Detect which cell encompasses the target text, then output its (X, Y) center coordinate. 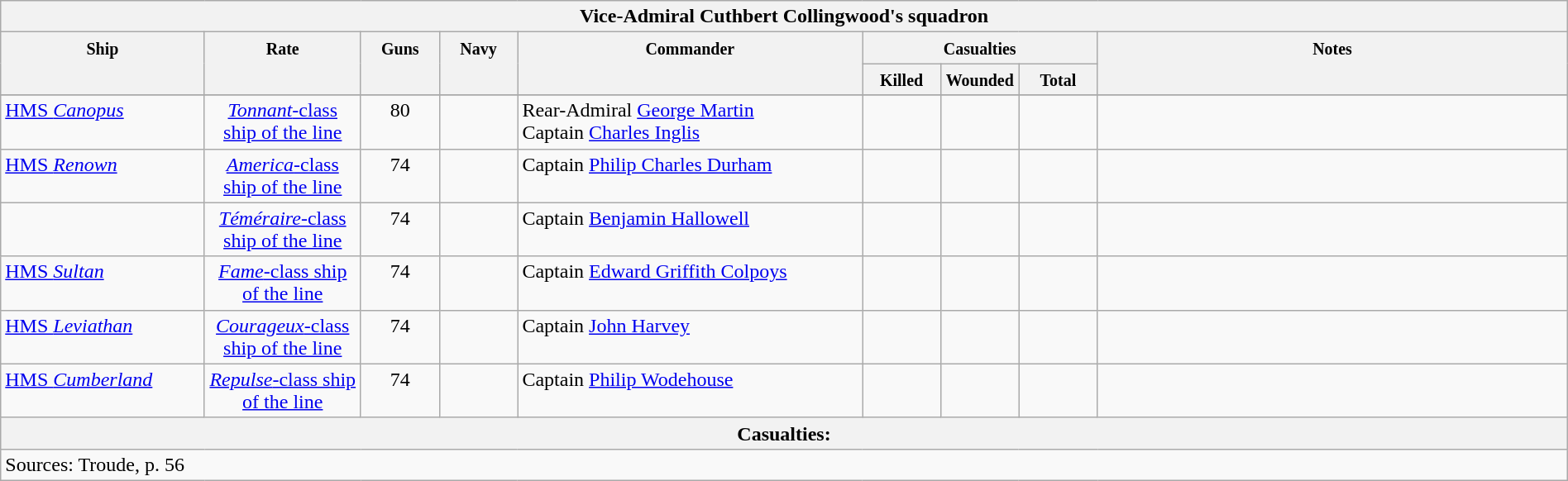
Vice-Admiral Cuthbert Collingwood's squadron (784, 17)
Guns (400, 64)
Rate (283, 64)
Captain John Harvey (690, 337)
Commander (690, 64)
80 (400, 122)
Ship (103, 64)
Rear-Admiral George MartinCaptain Charles Inglis (690, 122)
Casualties (980, 48)
HMS Cumberland (103, 390)
Sources: Troude, p. 56 (784, 464)
Captain Philip Charles Durham (690, 175)
America-class ship of the line (283, 175)
Killed (901, 79)
HMS Renown (103, 175)
Téméraire-class ship of the line (283, 230)
Navy (478, 64)
Wounded (979, 79)
HMS Canopus (103, 122)
Fame-class ship of the line (283, 283)
Total (1059, 79)
Casualties: (784, 433)
HMS Sultan (103, 283)
Notes (1332, 64)
Repulse-class ship of the line (283, 390)
Captain Benjamin Hallowell (690, 230)
Tonnant-class ship of the line (283, 122)
HMS Leviathan (103, 337)
Courageux-class ship of the line (283, 337)
Captain Philip Wodehouse (690, 390)
Captain Edward Griffith Colpoys (690, 283)
